Extract the (x, y) coordinate from the center of the cell holding the provided text.  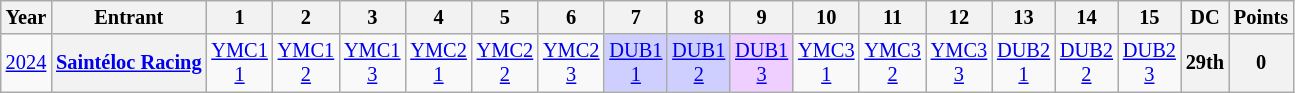
YMC33 (959, 63)
DUB13 (762, 63)
4 (438, 17)
YMC13 (372, 63)
9 (762, 17)
YMC12 (306, 63)
5 (505, 17)
YMC31 (826, 63)
Year (26, 17)
2 (306, 17)
YMC22 (505, 63)
DUB23 (1150, 63)
10 (826, 17)
29th (1205, 63)
11 (892, 17)
YMC21 (438, 63)
DC (1205, 17)
DUB22 (1086, 63)
Saintéloc Racing (128, 63)
15 (1150, 17)
14 (1086, 17)
YMC11 (239, 63)
3 (372, 17)
DUB12 (698, 63)
1 (239, 17)
13 (1024, 17)
YMC23 (571, 63)
8 (698, 17)
6 (571, 17)
Points (1261, 17)
2024 (26, 63)
12 (959, 17)
DUB21 (1024, 63)
0 (1261, 63)
Entrant (128, 17)
YMC32 (892, 63)
DUB11 (636, 63)
7 (636, 17)
